Detect which cell encompasses the target text, then output its [x, y] center coordinate. 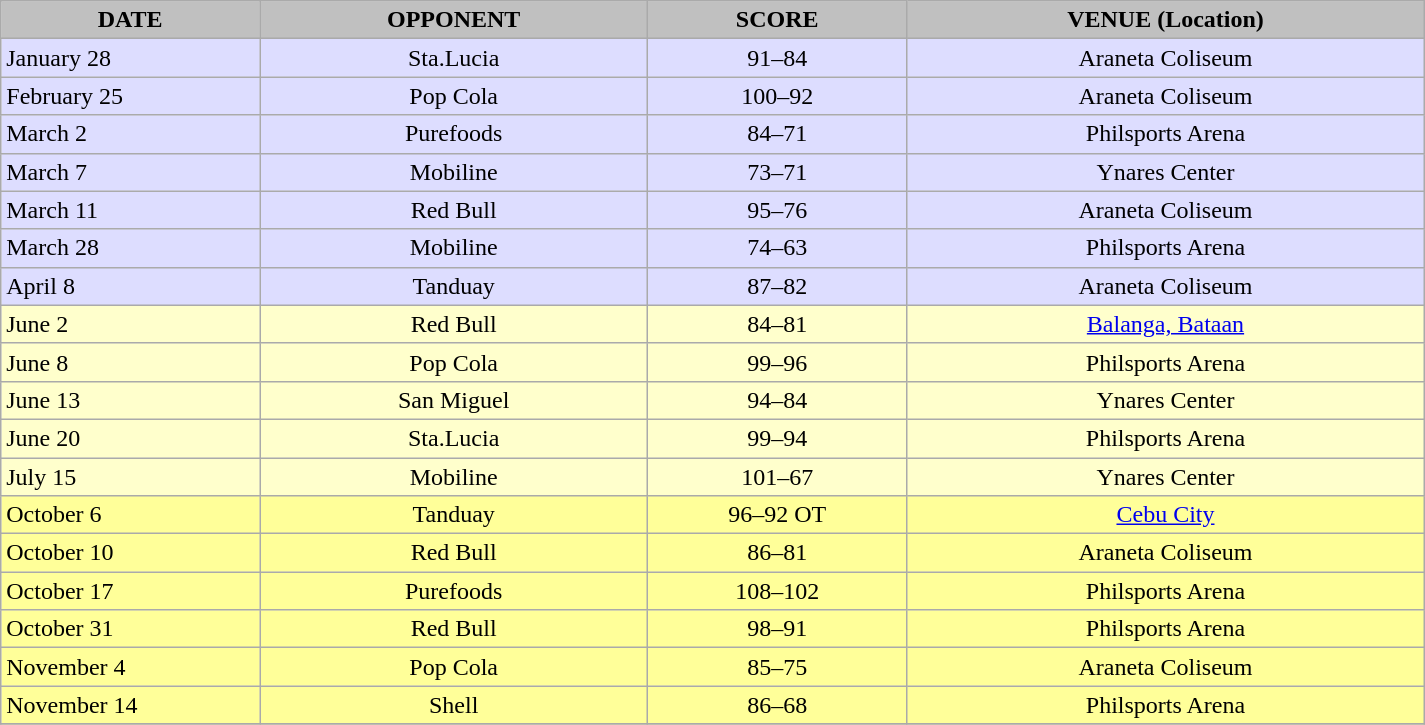
April 8 [130, 286]
OPPONENT [454, 20]
100–92 [778, 96]
98–91 [778, 629]
87–82 [778, 286]
February 25 [130, 96]
108–102 [778, 591]
March 28 [130, 248]
Cebu City [1166, 515]
73–71 [778, 172]
March 2 [130, 134]
101–67 [778, 477]
Balanga, Bataan [1166, 324]
January 28 [130, 58]
June 2 [130, 324]
DATE [130, 20]
SCORE [778, 20]
San Miguel [454, 400]
99–94 [778, 438]
June 20 [130, 438]
October 6 [130, 515]
November 4 [130, 667]
84–71 [778, 134]
99–96 [778, 362]
95–76 [778, 210]
June 13 [130, 400]
March 7 [130, 172]
86–68 [778, 705]
October 17 [130, 591]
June 8 [130, 362]
October 31 [130, 629]
VENUE (Location) [1166, 20]
91–84 [778, 58]
July 15 [130, 477]
96–92 OT [778, 515]
November 14 [130, 705]
March 11 [130, 210]
October 10 [130, 553]
94–84 [778, 400]
85–75 [778, 667]
84–81 [778, 324]
86–81 [778, 553]
Shell [454, 705]
74–63 [778, 248]
